Extract the [X, Y] coordinate from the center of the cell holding the provided text.  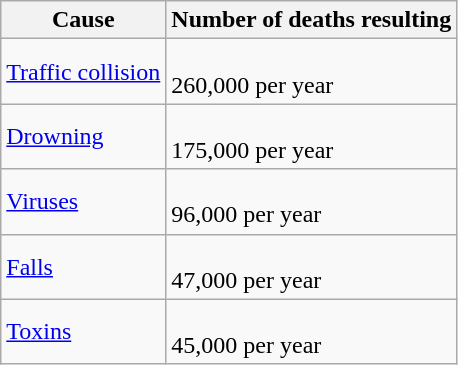
Drowning [84, 136]
Number of deaths resulting [312, 20]
47,000 per year [312, 266]
Traffic collision [84, 72]
Cause [84, 20]
45,000 per year [312, 332]
260,000 per year [312, 72]
Falls [84, 266]
96,000 per year [312, 202]
Viruses [84, 202]
Toxins [84, 332]
175,000 per year [312, 136]
